Provide the [x, y] coordinate of the cell's center where the given text is located.  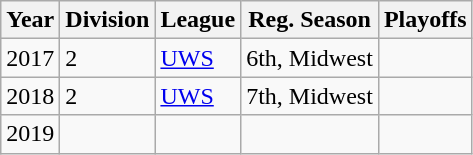
7th, Midwest [310, 96]
League [198, 20]
2019 [30, 134]
Division [108, 20]
6th, Midwest [310, 58]
Year [30, 20]
Playoffs [425, 20]
2017 [30, 58]
2018 [30, 96]
Reg. Season [310, 20]
